Output the [X, Y] coordinate of the center of the cell containing the given text.  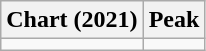
Chart (2021) [72, 20]
Peak [174, 20]
